Identify which cell holds the provided text, then report its [x, y] central coordinate. 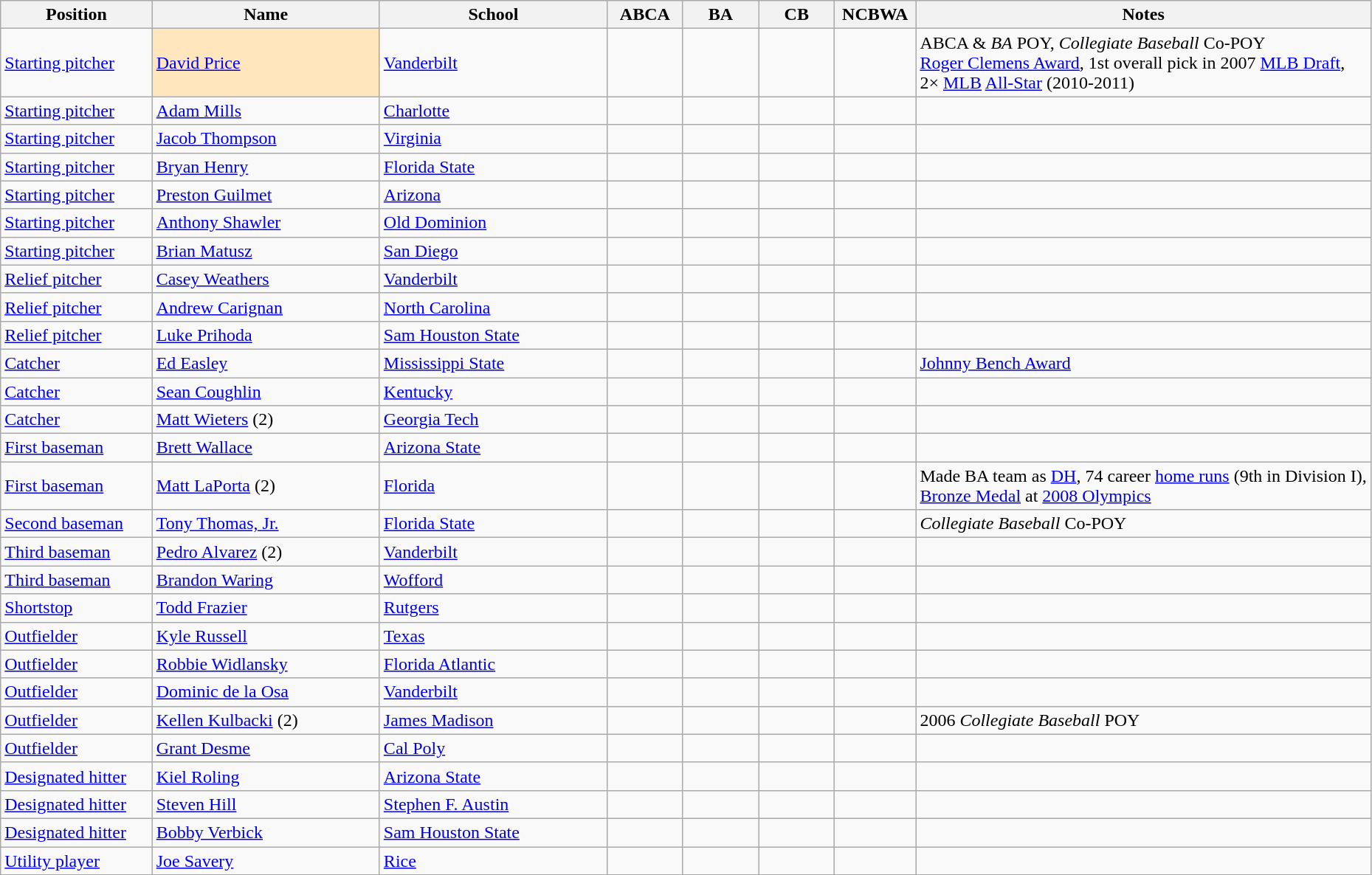
Texas [493, 636]
Kiel Roling [266, 776]
Dominic de la Osa [266, 692]
Andrew Carignan [266, 307]
Steven Hill [266, 804]
North Carolina [493, 307]
Matt Wieters (2) [266, 420]
Johnny Bench Award [1143, 363]
Matt LaPorta (2) [266, 485]
Shortstop [77, 608]
Rutgers [493, 608]
Sean Coughlin [266, 392]
Notes [1143, 15]
Grant Desme [266, 748]
Florida Atlantic [493, 664]
NCBWA [875, 15]
Kellen Kulbacki (2) [266, 720]
Tony Thomas, Jr. [266, 524]
School [493, 15]
Name [266, 15]
ABCA & BA POY, Collegiate Baseball Co-POYRoger Clemens Award, 1st overall pick in 2007 MLB Draft, 2× MLB All-Star (2010-2011) [1143, 63]
Joe Savery [266, 861]
Adam Mills [266, 111]
Todd Frazier [266, 608]
Collegiate Baseball Co-POY [1143, 524]
Stephen F. Austin [493, 804]
Bryan Henry [266, 167]
Kyle Russell [266, 636]
Virginia [493, 139]
BA [720, 15]
Florida [493, 485]
Second baseman [77, 524]
Utility player [77, 861]
Charlotte [493, 111]
Old Dominion [493, 223]
Mississippi State [493, 363]
Ed Easley [266, 363]
San Diego [493, 251]
Preston Guilmet [266, 195]
Robbie Widlansky [266, 664]
Arizona [493, 195]
Brian Matusz [266, 251]
Jacob Thompson [266, 139]
Anthony Shawler [266, 223]
Position [77, 15]
Pedro Alvarez (2) [266, 552]
2006 Collegiate Baseball POY [1143, 720]
Bobby Verbick [266, 832]
Casey Weathers [266, 279]
ABCA [645, 15]
Brandon Waring [266, 580]
Wofford [493, 580]
Kentucky [493, 392]
Georgia Tech [493, 420]
Luke Prihoda [266, 335]
Cal Poly [493, 748]
David Price [266, 63]
James Madison [493, 720]
Brett Wallace [266, 448]
CB [797, 15]
Rice [493, 861]
Made BA team as DH, 74 career home runs (9th in Division I), Bronze Medal at 2008 Olympics [1143, 485]
